Scan for the cell matching the given text and deliver its (X, Y) coordinate at center. 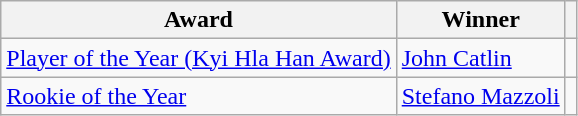
John Catlin (480, 58)
Stefano Mazzoli (480, 96)
Player of the Year (Kyi Hla Han Award) (198, 58)
Rookie of the Year (198, 96)
Award (198, 20)
Winner (480, 20)
